For the text-containing cell, return its midpoint in (x, y) coordinate format. 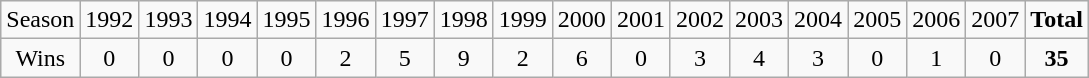
2006 (936, 20)
2000 (582, 20)
Total (1057, 20)
1996 (346, 20)
1997 (404, 20)
1998 (464, 20)
Season (40, 20)
2005 (878, 20)
2004 (818, 20)
1993 (168, 20)
6 (582, 58)
2007 (996, 20)
1 (936, 58)
Wins (40, 58)
35 (1057, 58)
9 (464, 58)
2002 (700, 20)
2003 (758, 20)
1992 (110, 20)
1999 (522, 20)
4 (758, 58)
5 (404, 58)
2001 (640, 20)
1995 (286, 20)
1994 (228, 20)
